Pinpoint the cell where the given text exists, returning its (x, y) midpoint coordinate. 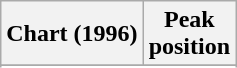
Chart (1996) (72, 34)
Peakposition (189, 34)
